Capture the cell that displays the provided text and extract its [X, Y] central coordinate. 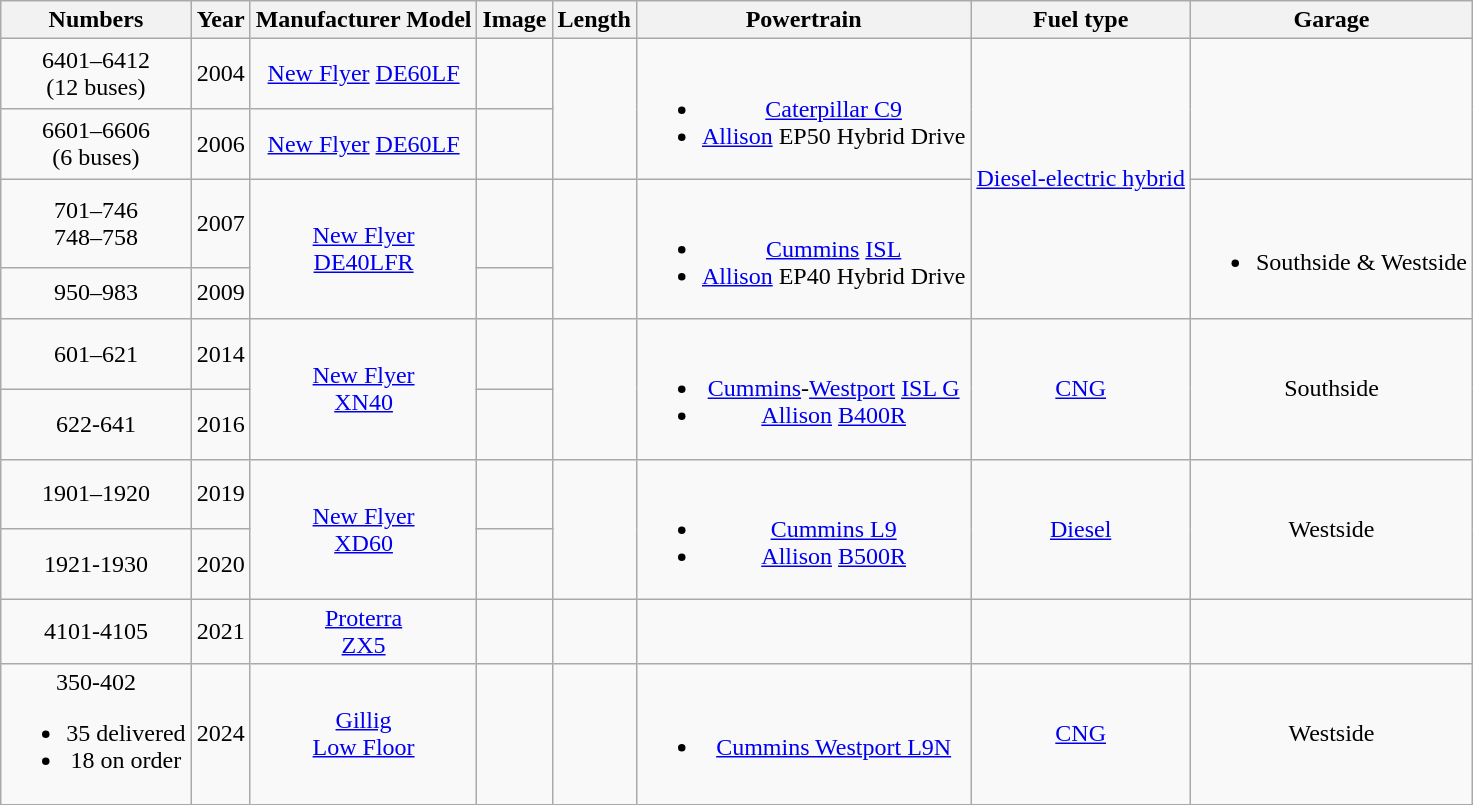
2007 [220, 223]
1921-1930 [96, 564]
GilligLow Floor [364, 734]
2019 [220, 494]
Image [514, 20]
Cummins Westport L9N [803, 734]
Cummins ISLAllison EP40 Hybrid Drive [803, 249]
2020 [220, 564]
Garage [1331, 20]
601–621 [96, 354]
2006 [220, 144]
950–983 [96, 293]
2014 [220, 354]
350-40235 delivered18 on order [96, 734]
2021 [220, 632]
New FlyerXN40 [364, 389]
2004 [220, 74]
1901–1920 [96, 494]
Caterpillar C9Allison EP50 Hybrid Drive [803, 109]
6601–6606(6 buses) [96, 144]
Diesel-electric hybrid [1081, 179]
Fuel type [1081, 20]
New FlyerDE40LFR [364, 249]
4101-4105 [96, 632]
Manufacturer Model [364, 20]
New FlyerXD60 [364, 529]
Length [594, 20]
Southside [1331, 389]
ProterraZX5 [364, 632]
Powertrain [803, 20]
2016 [220, 424]
Cummins L9Allison B500R [803, 529]
Southside & Westside [1331, 249]
Year [220, 20]
701–746748–758 [96, 223]
Diesel [1081, 529]
6401–6412(12 buses) [96, 74]
2024 [220, 734]
Cummins-Westport ISL GAllison B400R [803, 389]
622-641 [96, 424]
2009 [220, 293]
Numbers [96, 20]
